For the text-containing cell, return its midpoint in (x, y) coordinate format. 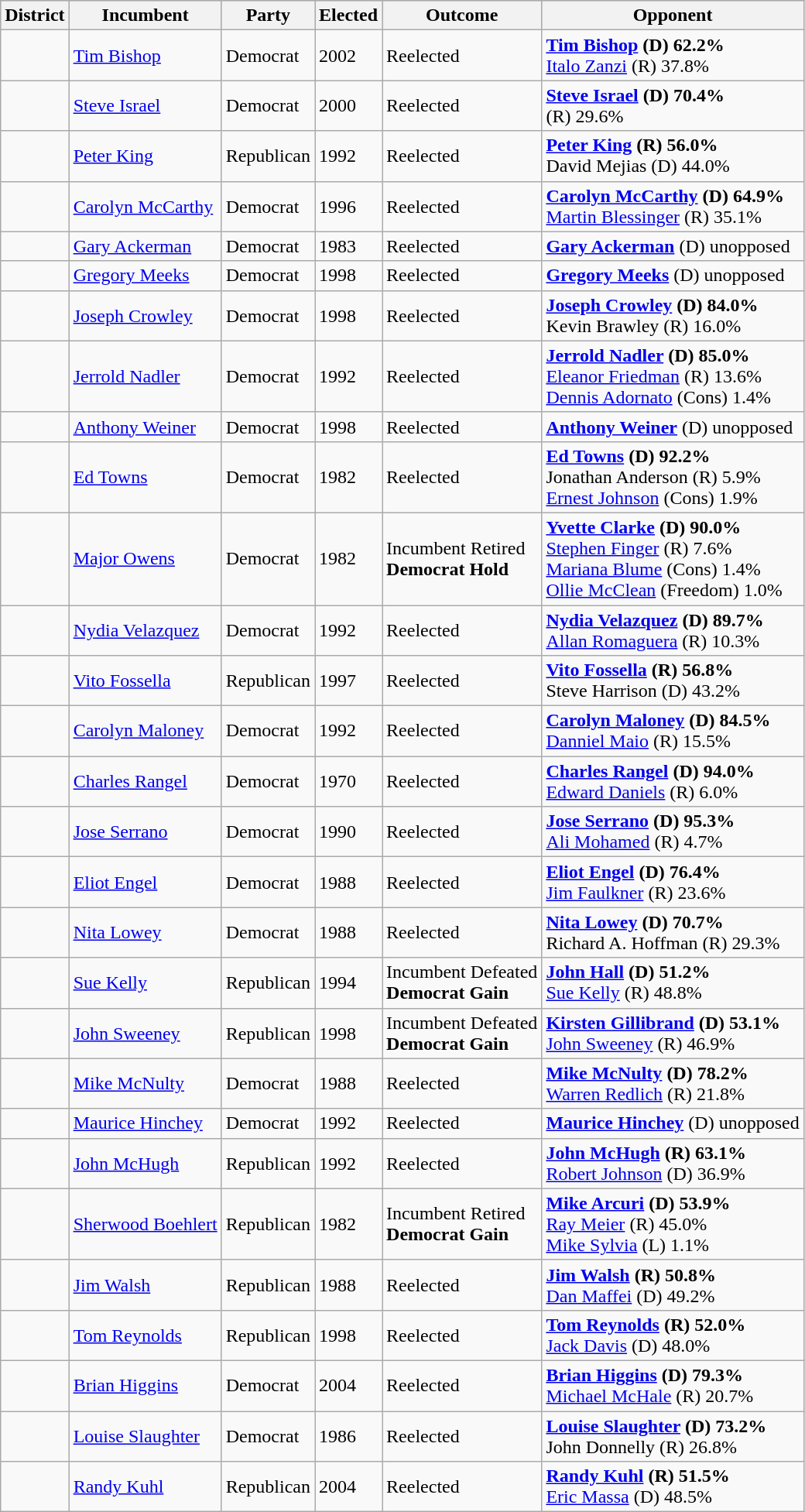
Vito Fossella (146, 681)
Joseph Crowley (146, 316)
Ed Towns (146, 477)
1996 (348, 206)
Jim Walsh (146, 1285)
John Sweeney (146, 1033)
Nita Lowey (D) 70.7% Richard A. Hoffman (R) 29.3% (673, 932)
Carolyn McCarthy (146, 206)
Maurice Hinchey (146, 1123)
Opponent (673, 15)
Nydia Velazquez (146, 630)
Gregory Meeks (D) unopposed (673, 276)
John McHugh (146, 1163)
Sherwood Boehlert (146, 1224)
Party (268, 15)
Gregory Meeks (146, 276)
1986 (348, 1435)
Outcome (462, 15)
John Hall (D) 51.2%Sue Kelly (R) 48.8% (673, 983)
Mike McNulty (146, 1084)
Louise Slaughter (D) 73.2% John Donnelly (R) 26.8% (673, 1435)
Jim Walsh (R) 50.8% Dan Maffei (D) 49.2% (673, 1285)
2002 (348, 56)
Yvette Clarke (D) 90.0% Stephen Finger (R) 7.6% Mariana Blume (Cons) 1.4% Ollie McClean (Freedom) 1.0% (673, 559)
1994 (348, 983)
Gary Ackerman (146, 246)
Charles Rangel (D) 94.0% Edward Daniels (R) 6.0% (673, 782)
Incumbent (146, 15)
Peter King (146, 156)
Gary Ackerman (D) unopposed (673, 246)
Tom Reynolds (R) 52.0% Jack Davis (D) 48.0% (673, 1335)
Mike Arcuri (D) 53.9% Ray Meier (R) 45.0% Mike Sylvia (L) 1.1% (673, 1224)
Louise Slaughter (146, 1435)
Jerrold Nadler (146, 376)
Incumbent Retired Democrat Hold (462, 559)
Ed Towns (D) 92.2% Jonathan Anderson (R) 5.9% Ernest Johnson (Cons) 1.9% (673, 477)
Brian Higgins (146, 1386)
Randy Kuhl (146, 1486)
Nita Lowey (146, 932)
1990 (348, 831)
Eliot Engel (146, 883)
Jose Serrano (D) 95.3% Ali Mohamed (R) 4.7% (673, 831)
Nydia Velazquez (D) 89.7% Allan Romaguera (R) 10.3% (673, 630)
Tim Bishop (146, 56)
Jose Serrano (146, 831)
Anthony Weiner (D) unopposed (673, 427)
Anthony Weiner (146, 427)
1983 (348, 246)
Peter King (R) 56.0% David Mejias (D) 44.0% (673, 156)
Randy Kuhl (R) 51.5% Eric Massa (D) 48.5% (673, 1486)
Vito Fossella (R) 56.8% Steve Harrison (D) 43.2% (673, 681)
Sue Kelly (146, 983)
Joseph Crowley (D) 84.0% Kevin Brawley (R) 16.0% (673, 316)
Carolyn Maloney (D) 84.5% Danniel Maio (R) 15.5% (673, 731)
Steve Israel (D) 70.4% (R) 29.6% (673, 105)
District (35, 15)
Charles Rangel (146, 782)
Eliot Engel (D) 76.4% Jim Faulkner (R) 23.6% (673, 883)
Elected (348, 15)
Incumbent Retired Democrat Gain (462, 1224)
Carolyn McCarthy (D) 64.9% Martin Blessinger (R) 35.1% (673, 206)
1970 (348, 782)
Kirsten Gillibrand (D) 53.1%John Sweeney (R) 46.9% (673, 1033)
Tom Reynolds (146, 1335)
2000 (348, 105)
Steve Israel (146, 105)
John McHugh (R) 63.1%Robert Johnson (D) 36.9% (673, 1163)
Major Owens (146, 559)
Carolyn Maloney (146, 731)
Mike McNulty (D) 78.2% Warren Redlich (R) 21.8% (673, 1084)
Jerrold Nadler (D) 85.0% Eleanor Friedman (R) 13.6% Dennis Adornato (Cons) 1.4% (673, 376)
Brian Higgins (D) 79.3% Michael McHale (R) 20.7% (673, 1386)
1997 (348, 681)
Maurice Hinchey (D) unopposed (673, 1123)
Tim Bishop (D) 62.2%Italo Zanzi (R) 37.8% (673, 56)
